Detect which cell encompasses the target text, then output its (x, y) center coordinate. 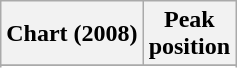
Peakposition (189, 34)
Chart (2008) (72, 34)
